Capture the cell that displays the provided text and extract its [X, Y] central coordinate. 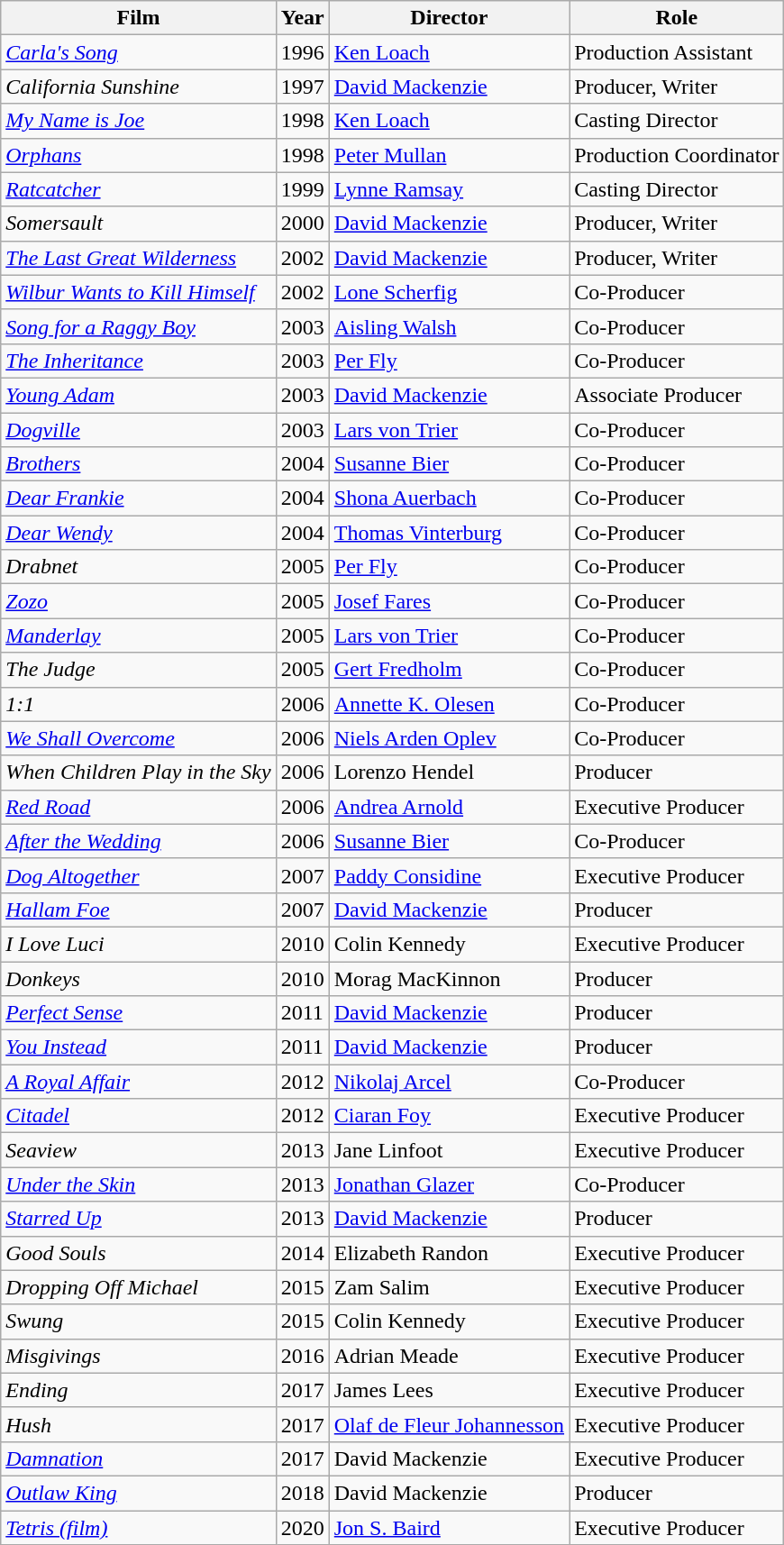
Young Adam [139, 395]
Lorenzo Hendel [449, 772]
Wilbur Wants to Kill Himself [139, 292]
1:1 [139, 704]
The Judge [139, 670]
Paddy Considine [449, 875]
Citadel [139, 1116]
2000 [303, 224]
Gert Fredholm [449, 670]
Carla's Song [139, 52]
Zam Salim [449, 1287]
Aisling Walsh [449, 326]
Dear Wendy [139, 533]
Damnation [139, 1458]
We Shall Overcome [139, 738]
Dog Altogether [139, 875]
Outlaw King [139, 1493]
Seaview [139, 1150]
Tetris (film) [139, 1528]
2020 [303, 1528]
2018 [303, 1493]
Dropping Off Michael [139, 1287]
Lone Scherfig [449, 292]
Film [139, 18]
Jonathan Glazer [449, 1184]
Brothers [139, 464]
Nikolaj Arcel [449, 1082]
Niels Arden Oplev [449, 738]
Adrian Meade [449, 1356]
Morag MacKinnon [449, 978]
Peter Mullan [449, 155]
Ending [139, 1390]
James Lees [449, 1390]
Production Coordinator [677, 155]
Manderlay [139, 635]
Shona Auerbach [449, 498]
Jane Linfoot [449, 1150]
After the Wedding [139, 841]
Director [449, 18]
Production Assistant [677, 52]
Hush [139, 1424]
Perfect Sense [139, 1013]
Red Road [139, 807]
I Love Luci [139, 944]
Elizabeth Randon [449, 1253]
Orphans [139, 155]
2014 [303, 1253]
Annette K. Olesen [449, 704]
California Sunshine [139, 87]
1996 [303, 52]
Dogville [139, 430]
2016 [303, 1356]
When Children Play in the Sky [139, 772]
Year [303, 18]
Ciaran Foy [449, 1116]
The Last Great Wilderness [139, 258]
Thomas Vinterburg [449, 533]
Olaf de Fleur Johannesson [449, 1424]
Associate Producer [677, 395]
Good Souls [139, 1253]
A Royal Affair [139, 1082]
Somersault [139, 224]
1999 [303, 189]
Andrea Arnold [449, 807]
Donkeys [139, 978]
Under the Skin [139, 1184]
Jon S. Baird [449, 1528]
Josef Fares [449, 601]
The Inheritance [139, 361]
Hallam Foe [139, 910]
Role [677, 18]
My Name is Joe [139, 121]
Dear Frankie [139, 498]
Swung [139, 1321]
Drabnet [139, 567]
1997 [303, 87]
You Instead [139, 1047]
Zozo [139, 601]
Lynne Ramsay [449, 189]
Song for a Raggy Boy [139, 326]
Ratcatcher [139, 189]
Starred Up [139, 1219]
Misgivings [139, 1356]
